Detect which cell encompasses the target text, then output its (X, Y) center coordinate. 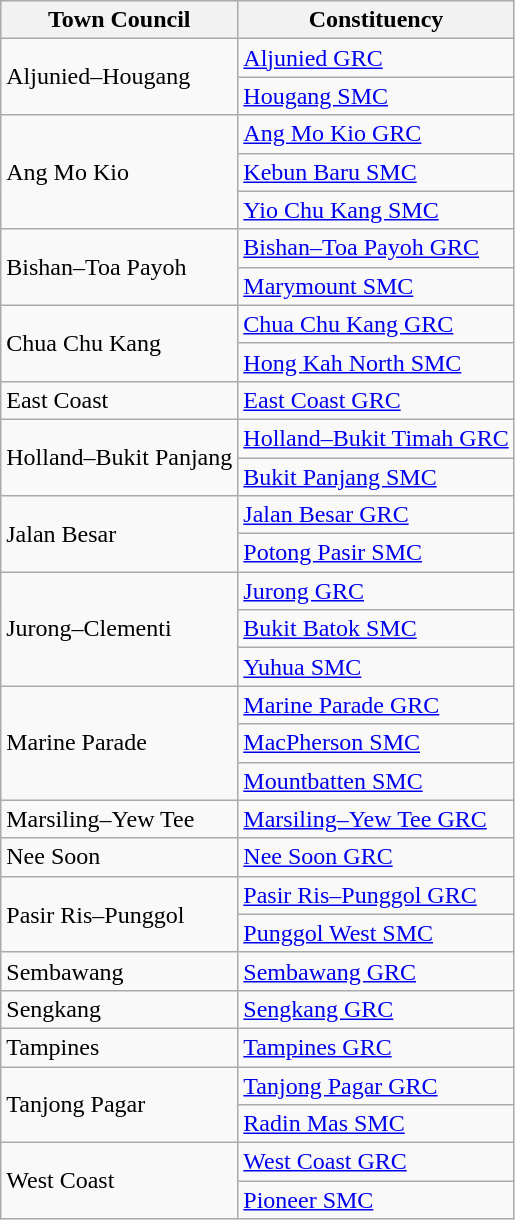
Tanjong Pagar GRC (376, 1085)
Mountbatten SMC (376, 781)
Bishan–Toa Payoh GRC (376, 248)
Jurong GRC (376, 591)
East Coast (120, 400)
Pasir Ris–Punggol GRC (376, 895)
Sengkang GRC (376, 1009)
Bukit Batok SMC (376, 629)
Marsiling–Yew Tee GRC (376, 819)
Marsiling–Yew Tee (120, 819)
Chua Chu Kang GRC (376, 324)
Chua Chu Kang (120, 343)
Jurong–Clementi (120, 629)
Tanjong Pagar (120, 1104)
Sembawang GRC (376, 971)
Marine Parade GRC (376, 705)
Hong Kah North SMC (376, 362)
Jalan Besar GRC (376, 515)
East Coast GRC (376, 400)
Hougang SMC (376, 96)
West Coast (120, 1181)
Bukit Panjang SMC (376, 477)
Marine Parade (120, 743)
Kebun Baru SMC (376, 172)
Tampines (120, 1047)
Sembawang (120, 971)
Nee Soon (120, 857)
Sengkang (120, 1009)
MacPherson SMC (376, 743)
West Coast GRC (376, 1162)
Ang Mo Kio (120, 172)
Bishan–Toa Payoh (120, 267)
Constituency (376, 20)
Jalan Besar (120, 534)
Holland–Bukit Panjang (120, 457)
Aljunied–Hougang (120, 77)
Holland–Bukit Timah GRC (376, 438)
Pioneer SMC (376, 1200)
Nee Soon GRC (376, 857)
Radin Mas SMC (376, 1124)
Marymount SMC (376, 286)
Yuhua SMC (376, 667)
Punggol West SMC (376, 933)
Ang Mo Kio GRC (376, 134)
Pasir Ris–Punggol (120, 914)
Yio Chu Kang SMC (376, 210)
Aljunied GRC (376, 58)
Potong Pasir SMC (376, 553)
Town Council (120, 20)
Tampines GRC (376, 1047)
